Identify which cell holds the provided text, then report its [X, Y] central coordinate. 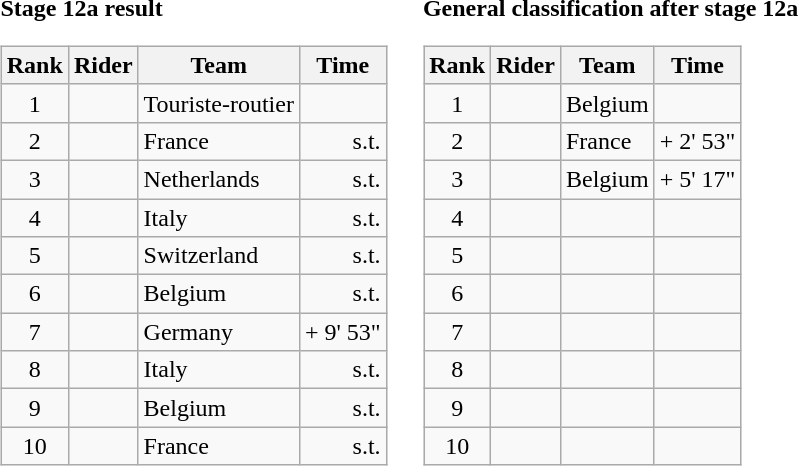
+ 2' 53" [698, 141]
Germany [218, 332]
Touriste-routier [218, 103]
+ 9' 53" [342, 332]
+ 5' 17" [698, 179]
Netherlands [218, 179]
Switzerland [218, 256]
